Determine the [x, y] coordinate at the center of the cell enclosing the given text.  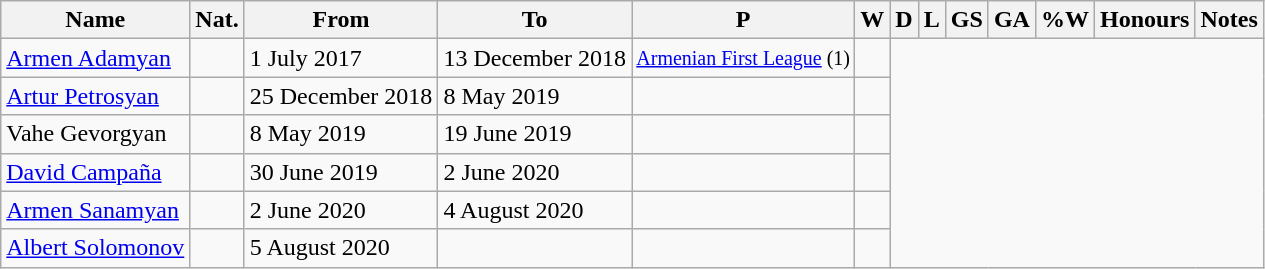
13 December 2018 [535, 58]
Vahe Gevorgyan [96, 134]
P [744, 20]
Artur Petrosyan [96, 96]
To [535, 20]
Albert Solomonov [96, 248]
19 June 2019 [535, 134]
%W [1064, 20]
GS [966, 20]
Name [96, 20]
5 August 2020 [341, 248]
1 July 2017 [341, 58]
4 August 2020 [535, 210]
Armenian First League (1) [744, 58]
Honours [1145, 20]
W [872, 20]
From [341, 20]
Nat. [217, 20]
Armen Sanamyan [96, 210]
30 June 2019 [341, 172]
Armen Adamyan [96, 58]
David Campaña [96, 172]
D [904, 20]
Notes [1229, 20]
GA [1012, 20]
25 December 2018 [341, 96]
L [932, 20]
